Provide the [X, Y] coordinate of the cell's center where the given text is located.  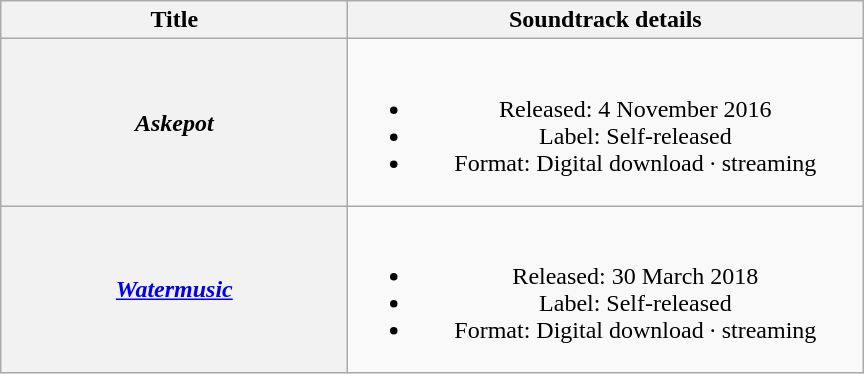
Title [174, 20]
Askepot [174, 122]
Released: 30 March 2018Label: Self-releasedFormat: Digital download · streaming [606, 290]
Watermusic [174, 290]
Released: 4 November 2016Label: Self-releasedFormat: Digital download · streaming [606, 122]
Soundtrack details [606, 20]
